Scan for the cell matching the given text and deliver its (X, Y) coordinate at center. 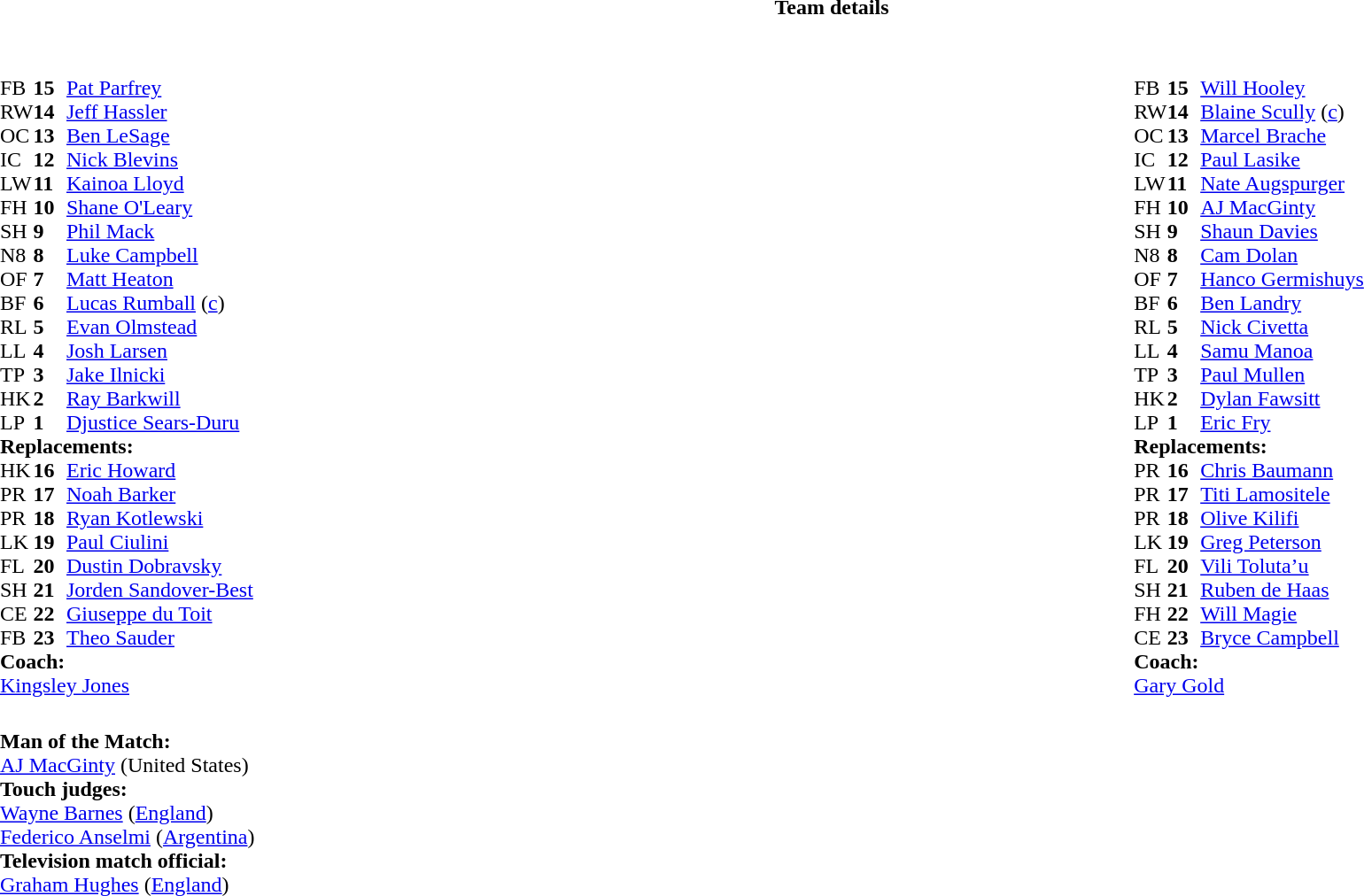
Ben Landry (1283, 303)
Ben LeSage (159, 136)
Phil Mack (159, 232)
Paul Lasike (1283, 159)
Olive Kilifi (1283, 519)
Will Magie (1283, 614)
Dylan Fawsitt (1283, 398)
Eric Fry (1283, 423)
Djustice Sears-Duru (159, 423)
Kingsley Jones (127, 685)
Will Hooley (1283, 89)
Ryan Kotlewski (159, 519)
Kainoa Lloyd (159, 184)
Paul Ciulini (159, 542)
Giuseppe du Toit (159, 614)
Blaine Scully (c) (1283, 112)
Chris Baumann (1283, 471)
Titi Lamositele (1283, 494)
Paul Mullen (1283, 375)
Eric Howard (159, 471)
Lucas Rumball (c) (159, 303)
Matt Heaton (159, 280)
Theo Sauder (159, 637)
Bryce Campbell (1283, 637)
Nick Civetta (1283, 328)
Vili Toluta’u (1283, 567)
Greg Peterson (1283, 542)
Marcel Brache (1283, 136)
Evan Olmstead (159, 328)
Ruben de Haas (1283, 590)
Josh Larsen (159, 351)
Shaun Davies (1283, 232)
Ray Barkwill (159, 398)
Jeff Hassler (159, 112)
Gary Gold (1249, 685)
Jorden Sandover-Best (159, 590)
Jake Ilnicki (159, 375)
Noah Barker (159, 494)
Shane O'Leary (159, 207)
Hanco Germishuys (1283, 280)
Luke Campbell (159, 255)
Nate Augspurger (1283, 184)
Pat Parfrey (159, 89)
Cam Dolan (1283, 255)
Nick Blevins (159, 159)
Samu Manoa (1283, 351)
AJ MacGinty (1283, 207)
Dustin Dobravsky (159, 567)
